Return [x, y] of the center of cell containing provided text 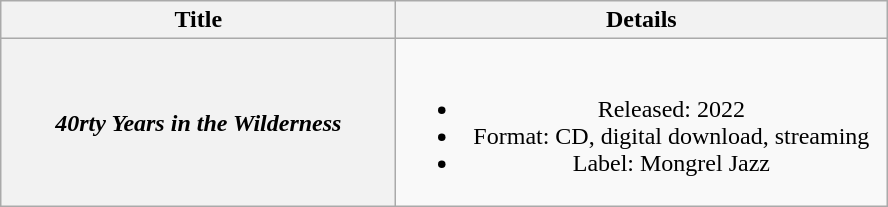
Details [642, 20]
Title [198, 20]
Released: 2022Format: CD, digital download, streamingLabel: Mongrel Jazz [642, 122]
40rty Years in the Wilderness [198, 122]
